From the cell containing the given text, extract its center point as (x, y) coordinate. 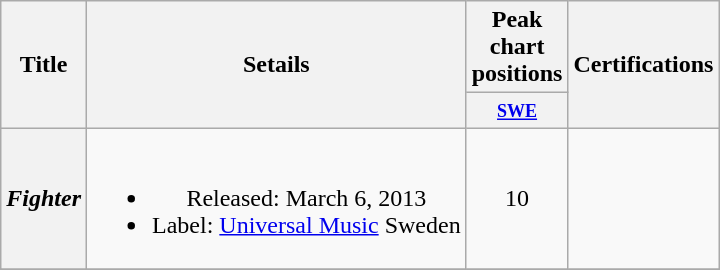
Setails (277, 65)
Title (44, 65)
Fighter (44, 198)
Certifications (644, 65)
10 (517, 198)
SWE (517, 111)
Released: March 6, 2013Label: Universal Music Sweden (277, 198)
Peak chart positions (517, 47)
